Identify which cell holds the provided text, then report its (x, y) central coordinate. 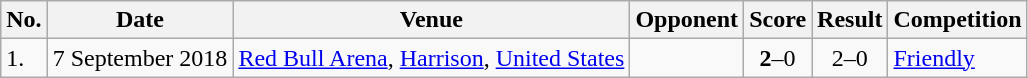
Date (140, 20)
Result (850, 20)
7 September 2018 (140, 58)
1. (24, 58)
Red Bull Arena, Harrison, United States (432, 58)
Opponent (687, 20)
No. (24, 20)
Competition (958, 20)
Venue (432, 20)
Score (778, 20)
Friendly (958, 58)
